Return [x, y] of the center of cell containing provided text 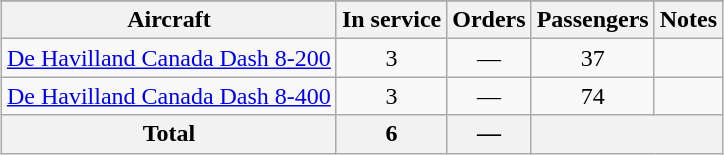
In service [391, 20]
74 [592, 96]
Orders [489, 20]
37 [592, 58]
De Havilland Canada Dash 8-200 [168, 58]
Notes [688, 20]
Passengers [592, 20]
De Havilland Canada Dash 8-400 [168, 96]
6 [391, 134]
Total [168, 134]
Aircraft [168, 20]
